Determine the (X, Y) coordinate at the center of the cell enclosing the given text.  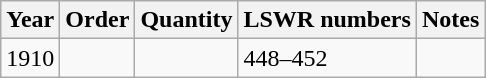
LSWR numbers (327, 20)
Notes (450, 20)
Order (98, 20)
Quantity (186, 20)
Year (30, 20)
448–452 (327, 58)
1910 (30, 58)
